Detect which cell encompasses the target text, then output its (X, Y) center coordinate. 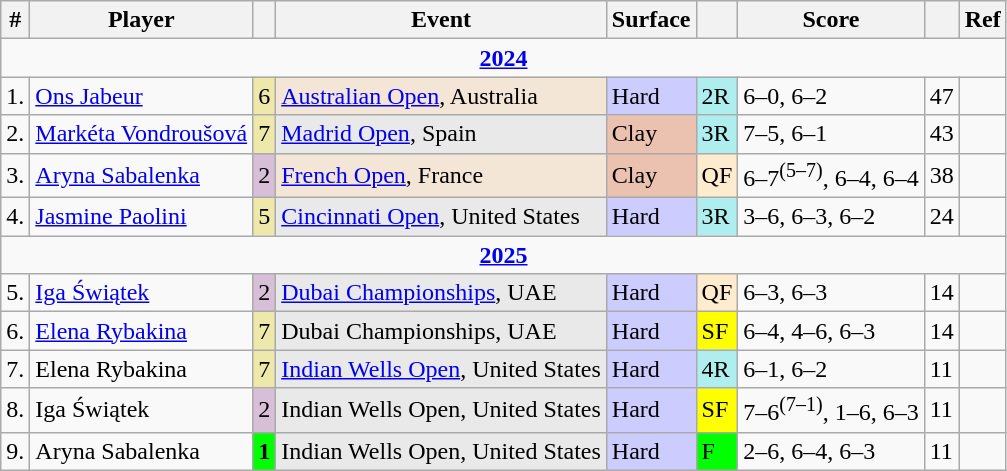
43 (942, 134)
Cincinnati Open, United States (442, 217)
Player (142, 20)
Jasmine Paolini (142, 217)
38 (942, 176)
6 (264, 96)
7. (16, 369)
2025 (504, 255)
8. (16, 410)
2R (717, 96)
1 (264, 451)
4R (717, 369)
Madrid Open, Spain (442, 134)
Ons Jabeur (142, 96)
7–5, 6–1 (831, 134)
47 (942, 96)
5 (264, 217)
3. (16, 176)
2–6, 6–4, 6–3 (831, 451)
6–4, 4–6, 6–3 (831, 331)
2. (16, 134)
6–0, 6–2 (831, 96)
Australian Open, Australia (442, 96)
24 (942, 217)
F (717, 451)
Event (442, 20)
5. (16, 293)
Markéta Vondroušová (142, 134)
French Open, France (442, 176)
3–6, 6–3, 6–2 (831, 217)
# (16, 20)
Ref (982, 20)
9. (16, 451)
6–1, 6–2 (831, 369)
6. (16, 331)
Surface (651, 20)
2024 (504, 58)
6–7(5–7), 6–4, 6–4 (831, 176)
1. (16, 96)
7–6(7–1), 1–6, 6–3 (831, 410)
Score (831, 20)
4. (16, 217)
6–3, 6–3 (831, 293)
